Detect which cell encompasses the target text, then output its (x, y) center coordinate. 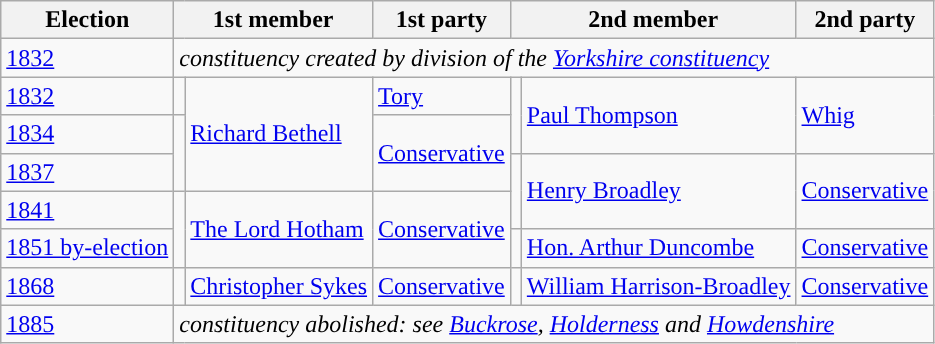
1885 (88, 324)
1851 by-election (88, 248)
The Lord Hotham (279, 229)
1st party (442, 20)
Henry Broadley (658, 191)
constituency abolished: see Buckrose, Holderness and Howdenshire (554, 324)
1st member (274, 20)
1837 (88, 172)
1834 (88, 134)
Hon. Arthur Duncombe (658, 248)
1868 (88, 286)
2nd party (865, 20)
1841 (88, 210)
Christopher Sykes (279, 286)
Paul Thompson (658, 115)
Whig (865, 115)
Tory (442, 96)
Richard Bethell (279, 134)
2nd member (653, 20)
Election (88, 20)
constituency created by division of the Yorkshire constituency (554, 58)
William Harrison-Broadley (658, 286)
